Identify which cell holds the provided text, then report its (X, Y) central coordinate. 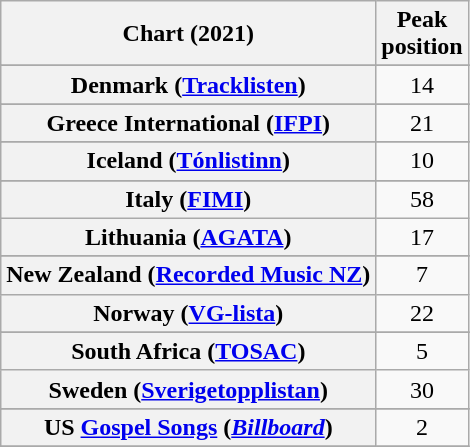
Chart (2021) (188, 34)
Greece International (IFPI) (188, 123)
South Africa (TOSAC) (188, 351)
22 (422, 313)
7 (422, 275)
Peakposition (422, 34)
17 (422, 237)
New Zealand (Recorded Music NZ) (188, 275)
Denmark (Tracklisten) (188, 85)
Norway (VG-lista) (188, 313)
30 (422, 389)
21 (422, 123)
US Gospel Songs (Billboard) (188, 427)
Iceland (Tónlistinn) (188, 161)
10 (422, 161)
5 (422, 351)
58 (422, 199)
Italy (FIMI) (188, 199)
14 (422, 85)
2 (422, 427)
Lithuania (AGATA) (188, 237)
Sweden (Sverigetopplistan) (188, 389)
